For the text-containing cell, return its midpoint in (X, Y) coordinate format. 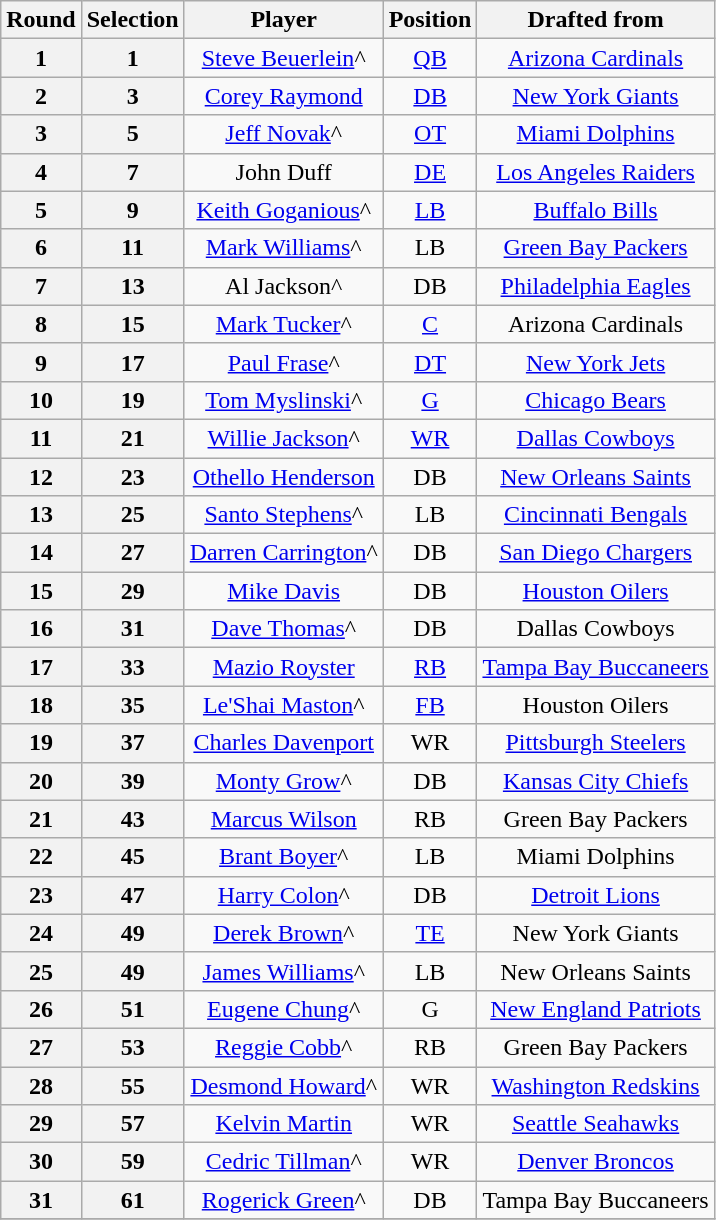
San Diego Chargers (596, 553)
Washington Redskins (596, 1085)
Al Jackson^ (284, 286)
Cedric Tillman^ (284, 1162)
51 (132, 1009)
8 (41, 324)
33 (132, 667)
Othello Henderson (284, 477)
Pittsburgh Steelers (596, 743)
Round (41, 20)
C (430, 324)
Brant Boyer^ (284, 857)
14 (41, 553)
6 (41, 248)
Buffalo Bills (596, 210)
20 (41, 781)
28 (41, 1085)
Charles Davenport (284, 743)
12 (41, 477)
43 (132, 819)
Mike Davis (284, 591)
Jeff Novak^ (284, 134)
Mark Tucker^ (284, 324)
Position (430, 20)
Philadelphia Eagles (596, 286)
Tom Myslinski^ (284, 400)
Monty Grow^ (284, 781)
Rogerick Green^ (284, 1200)
30 (41, 1162)
Dave Thomas^ (284, 629)
John Duff (284, 172)
53 (132, 1047)
Santo Stephens^ (284, 515)
Kansas City Chiefs (596, 781)
Steve Beuerlein^ (284, 58)
DT (430, 362)
DE (430, 172)
Cincinnati Bengals (596, 515)
59 (132, 1162)
Chicago Bears (596, 400)
Mark Williams^ (284, 248)
Le'Shai Maston^ (284, 705)
61 (132, 1200)
Keith Goganious^ (284, 210)
18 (41, 705)
Detroit Lions (596, 895)
Corey Raymond (284, 96)
Drafted from (596, 20)
Darren Carrington^ (284, 553)
New York Jets (596, 362)
Selection (132, 20)
Marcus Wilson (284, 819)
55 (132, 1085)
Los Angeles Raiders (596, 172)
Denver Broncos (596, 1162)
2 (41, 96)
22 (41, 857)
26 (41, 1009)
47 (132, 895)
QB (430, 58)
39 (132, 781)
Kelvin Martin (284, 1124)
Mazio Royster (284, 667)
57 (132, 1124)
45 (132, 857)
Reggie Cobb^ (284, 1047)
24 (41, 933)
Paul Frase^ (284, 362)
4 (41, 172)
Willie Jackson^ (284, 438)
37 (132, 743)
James Williams^ (284, 971)
16 (41, 629)
Desmond Howard^ (284, 1085)
TE (430, 933)
OT (430, 134)
Player (284, 20)
Derek Brown^ (284, 933)
Seattle Seahawks (596, 1124)
10 (41, 400)
New England Patriots (596, 1009)
35 (132, 705)
FB (430, 705)
Harry Colon^ (284, 895)
Eugene Chung^ (284, 1009)
